Locate the cell with the specified text and output its (x, y) center coordinate. 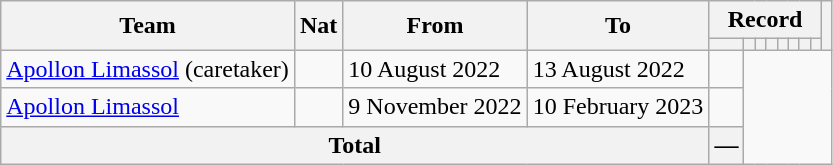
9 November 2022 (435, 107)
Team (148, 26)
— (726, 145)
Total (355, 145)
13 August 2022 (618, 69)
Apollon Limassol (caretaker) (148, 69)
Apollon Limassol (148, 107)
From (435, 26)
Record (765, 20)
Nat (318, 26)
10 February 2023 (618, 107)
To (618, 26)
10 August 2022 (435, 69)
